Search for the cell housing the specified text and yield its (x, y) center coordinate. 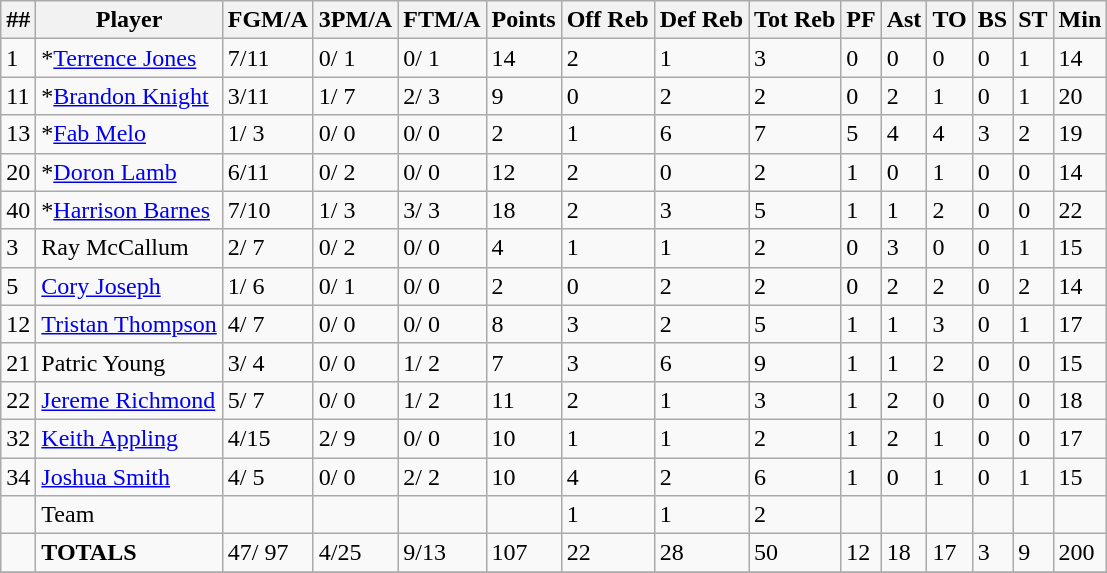
Ast (904, 20)
Tristan Thompson (129, 324)
3/ 3 (442, 210)
*Harrison Barnes (129, 210)
40 (18, 210)
34 (18, 477)
Patric Young (129, 362)
5/ 7 (268, 400)
4/25 (355, 553)
1/ 6 (268, 286)
3/ 4 (268, 362)
47/ 97 (268, 553)
FTM/A (442, 20)
32 (18, 438)
2/ 3 (442, 96)
19 (1080, 134)
*Fab Melo (129, 134)
Keith Appling (129, 438)
BS (992, 20)
2/ 7 (268, 248)
Def Reb (701, 20)
107 (524, 553)
FGM/A (268, 20)
Min (1080, 20)
*Terrence Jones (129, 58)
TO (950, 20)
4/ 7 (268, 324)
Joshua Smith (129, 477)
## (18, 20)
3/11 (268, 96)
6/11 (268, 172)
PF (861, 20)
3PM/A (355, 20)
*Doron Lamb (129, 172)
*Brandon Knight (129, 96)
2/ 9 (355, 438)
4/ 5 (268, 477)
1/ 7 (355, 96)
Jereme Richmond (129, 400)
13 (18, 134)
21 (18, 362)
Cory Joseph (129, 286)
50 (795, 553)
7/10 (268, 210)
Points (524, 20)
9/13 (442, 553)
Ray McCallum (129, 248)
ST (1033, 20)
8 (524, 324)
Team (129, 515)
4/15 (268, 438)
28 (701, 553)
200 (1080, 553)
Off Reb (608, 20)
7/11 (268, 58)
2/ 2 (442, 477)
Tot Reb (795, 20)
Player (129, 20)
TOTALS (129, 553)
